Capture the cell that displays the provided text and extract its (x, y) central coordinate. 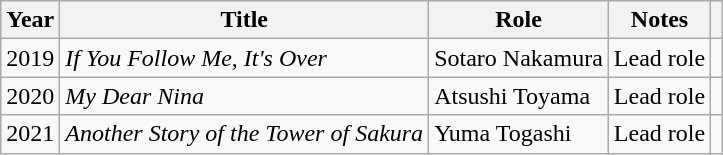
Title (244, 20)
2021 (30, 134)
2019 (30, 58)
Role (519, 20)
Yuma Togashi (519, 134)
My Dear Nina (244, 96)
Year (30, 20)
Atsushi Toyama (519, 96)
If You Follow Me, It's Over (244, 58)
Notes (659, 20)
Sotaro Nakamura (519, 58)
2020 (30, 96)
Another Story of the Tower of Sakura (244, 134)
